For the text-containing cell, return its midpoint in [X, Y] coordinate format. 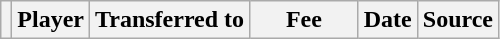
Date [388, 20]
Fee [304, 20]
Player [51, 20]
Transferred to [170, 20]
Source [458, 20]
